Identify which cell holds the provided text, then report its (X, Y) central coordinate. 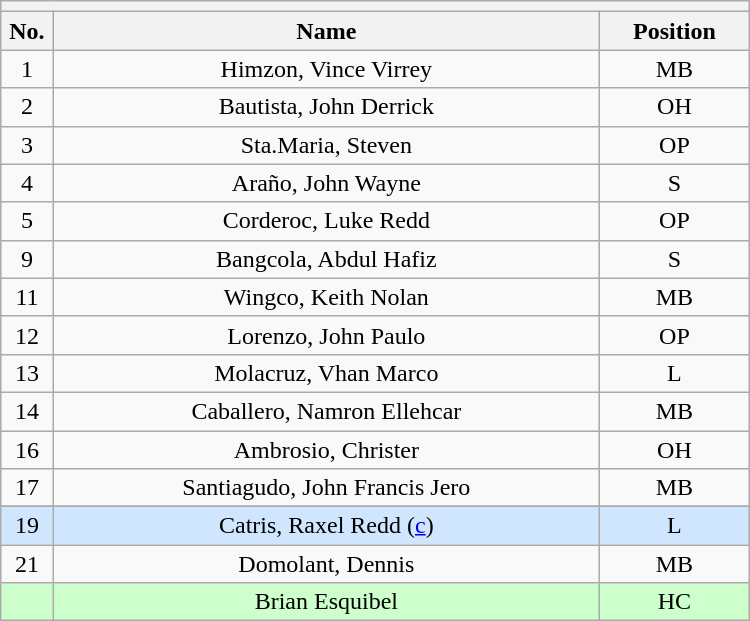
12 (27, 335)
Wingco, Keith Nolan (326, 297)
Position (675, 31)
Himzon, Vince Virrey (326, 69)
Bautista, John Derrick (326, 107)
Domolant, Dennis (326, 564)
No. (27, 31)
Name (326, 31)
14 (27, 411)
16 (27, 449)
HC (675, 602)
21 (27, 564)
Sta.Maria, Steven (326, 145)
11 (27, 297)
Catris, Raxel Redd (c) (326, 526)
Ambrosio, Christer (326, 449)
Bangcola, Abdul Hafiz (326, 259)
4 (27, 183)
Santiagudo, John Francis Jero (326, 488)
Brian Esquibel (326, 602)
13 (27, 373)
17 (27, 488)
Araño, John Wayne (326, 183)
19 (27, 526)
Corderoc, Luke Redd (326, 221)
Lorenzo, John Paulo (326, 335)
2 (27, 107)
1 (27, 69)
5 (27, 221)
9 (27, 259)
Molacruz, Vhan Marco (326, 373)
3 (27, 145)
Caballero, Namron Ellehcar (326, 411)
